Pinpoint the cell where the given text exists, returning its [x, y] midpoint coordinate. 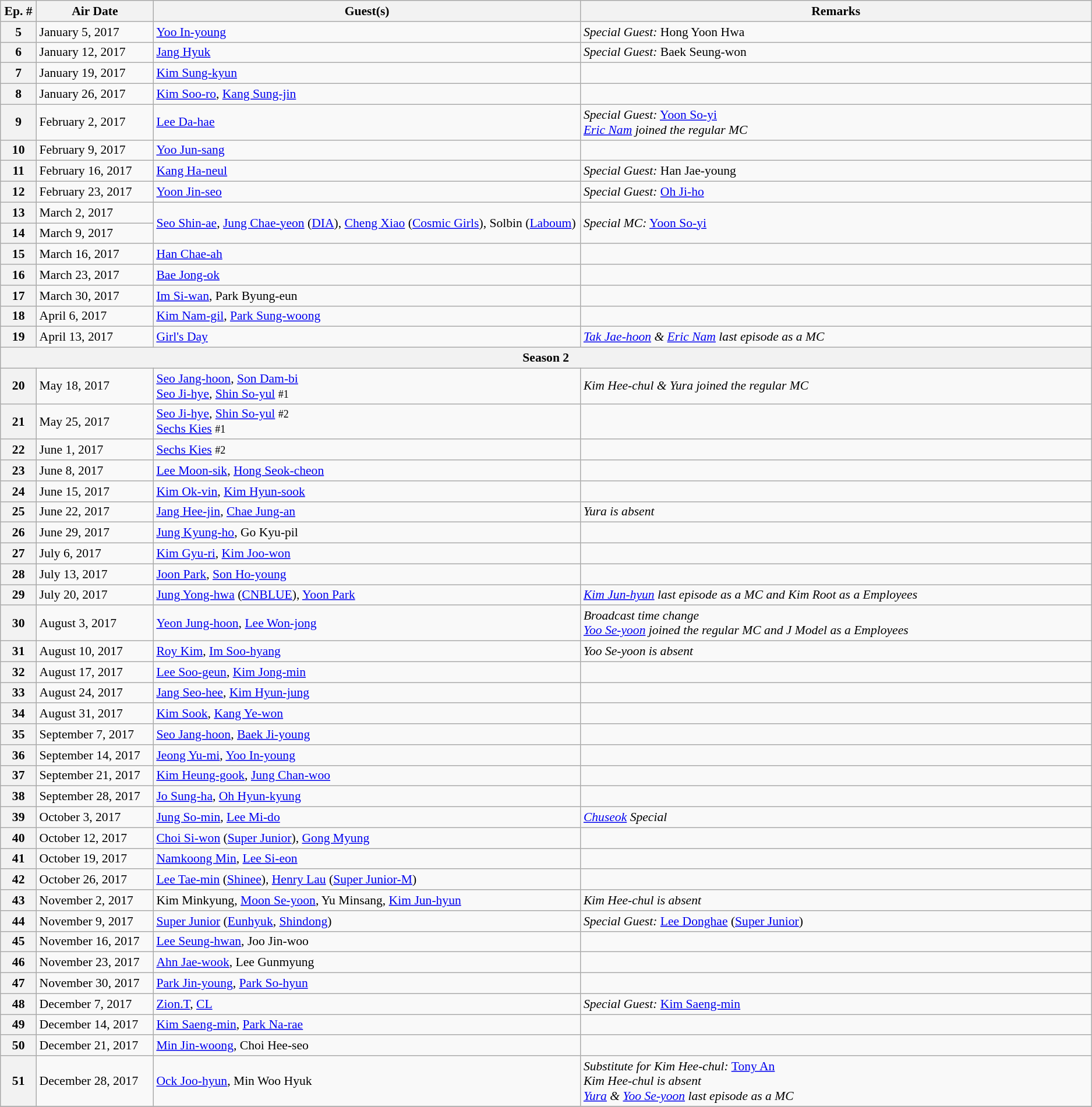
December 28, 2017 [96, 1081]
37 [19, 776]
Yoo In-young [367, 32]
March 30, 2017 [96, 296]
46 [19, 963]
March 9, 2017 [96, 234]
June 29, 2017 [96, 533]
Seo Shin-ae, Jung Chae-yeon (DIA), Cheng Xiao (Cosmic Girls), Solbin (Laboum) [367, 222]
December 14, 2017 [96, 1025]
Zion.T, CL [367, 1004]
17 [19, 296]
Lee Tae-min (Shinee), Henry Lau (Super Junior-M) [367, 880]
Ock Joo-hyun, Min Woo Hyuk [367, 1081]
Yoo Jun-sang [367, 150]
Seo Jang-hoon, Baek Ji-young [367, 734]
August 10, 2017 [96, 652]
October 3, 2017 [96, 818]
Special Guest: Han Jae-young [836, 171]
9 [19, 122]
44 [19, 921]
Kim Minkyung, Moon Se-yoon, Yu Minsang, Kim Jun-hyun [367, 900]
29 [19, 595]
Remarks [836, 11]
Choi Si-won (Super Junior), Gong Myung [367, 838]
Kim Nam-gil, Park Sung-woong [367, 316]
Air Date [96, 11]
November 9, 2017 [96, 921]
18 [19, 316]
5 [19, 32]
January 5, 2017 [96, 32]
Jeong Yu-mi, Yoo In-young [367, 755]
28 [19, 574]
November 16, 2017 [96, 942]
32 [19, 672]
April 13, 2017 [96, 337]
September 14, 2017 [96, 755]
Kim Gyu-ri, Kim Joo-won [367, 554]
Substitute for Kim Hee-chul: Tony AnKim Hee-chul is absentYura & Yoo Se-yoon last episode as a MC [836, 1081]
Han Chae-ah [367, 254]
Min Jin-woong, Choi Hee-seo [367, 1046]
Broadcast time changeYoo Se-yoon joined the regular MC and J Model as a Employees [836, 623]
13 [19, 213]
36 [19, 755]
July 13, 2017 [96, 574]
February 2, 2017 [96, 122]
November 23, 2017 [96, 963]
Im Si-wan, Park Byung-eun [367, 296]
Special Guest: Hong Yoon Hwa [836, 32]
September 21, 2017 [96, 776]
May 18, 2017 [96, 385]
Girl's Day [367, 337]
Lee Da-hae [367, 122]
45 [19, 942]
August 31, 2017 [96, 714]
Tak Jae-hoon & Eric Nam last episode as a MC [836, 337]
21 [19, 422]
April 6, 2017 [96, 316]
35 [19, 734]
Kang Ha-neul [367, 171]
November 30, 2017 [96, 984]
June 22, 2017 [96, 512]
27 [19, 554]
42 [19, 880]
Super Junior (Eunhyuk, Shindong) [367, 921]
24 [19, 491]
January 26, 2017 [96, 94]
34 [19, 714]
22 [19, 450]
Kim Soo-ro, Kang Sung-jin [367, 94]
12 [19, 192]
July 6, 2017 [96, 554]
July 20, 2017 [96, 595]
August 24, 2017 [96, 693]
Special Guest: Lee Donghae (Super Junior) [836, 921]
December 21, 2017 [96, 1046]
August 3, 2017 [96, 623]
16 [19, 275]
June 1, 2017 [96, 450]
Kim Sung-kyun [367, 73]
February 9, 2017 [96, 150]
Jung So-min, Lee Mi-do [367, 818]
Seo Jang-hoon, Son Dam-biSeo Ji-hye, Shin So-yul #1 [367, 385]
Jang Hyuk [367, 52]
Namkoong Min, Lee Si-eon [367, 859]
Sechs Kies #2 [367, 450]
Lee Seung-hwan, Joo Jin-woo [367, 942]
May 25, 2017 [96, 422]
Kim Sook, Kang Ye-won [367, 714]
March 16, 2017 [96, 254]
8 [19, 94]
41 [19, 859]
Kim Saeng-min, Park Na-rae [367, 1025]
January 19, 2017 [96, 73]
33 [19, 693]
August 17, 2017 [96, 672]
Ahn Jae-wook, Lee Gunmyung [367, 963]
June 8, 2017 [96, 471]
Yoon Jin-seo [367, 192]
December 7, 2017 [96, 1004]
25 [19, 512]
Joon Park, Son Ho-young [367, 574]
Yoo Se-yoon is absent [836, 652]
19 [19, 337]
10 [19, 150]
Lee Moon-sik, Hong Seok-cheon [367, 471]
14 [19, 234]
15 [19, 254]
November 2, 2017 [96, 900]
Kim Jun-hyun last episode as a MC and Kim Root as a Employees [836, 595]
Special Guest: Kim Saeng-min [836, 1004]
Special Guest: Yoon So-yiEric Nam joined the regular MC [836, 122]
October 26, 2017 [96, 880]
Jung Kyung-ho, Go Kyu-pil [367, 533]
Chuseok Special [836, 818]
30 [19, 623]
31 [19, 652]
March 2, 2017 [96, 213]
Bae Jong-ok [367, 275]
23 [19, 471]
20 [19, 385]
11 [19, 171]
51 [19, 1081]
Guest(s) [367, 11]
Lee Soo-geun, Kim Jong-min [367, 672]
6 [19, 52]
47 [19, 984]
Jung Yong-hwa (CNBLUE), Yoon Park [367, 595]
Yura is absent [836, 512]
Special Guest: Oh Ji-ho [836, 192]
June 15, 2017 [96, 491]
September 7, 2017 [96, 734]
Yeon Jung-hoon, Lee Won-jong [367, 623]
Season 2 [546, 358]
38 [19, 797]
January 12, 2017 [96, 52]
Seo Ji-hye, Shin So-yul #2Sechs Kies #1 [367, 422]
7 [19, 73]
Kim Heung-gook, Jung Chan-woo [367, 776]
September 28, 2017 [96, 797]
Kim Ok-vin, Kim Hyun-sook [367, 491]
Jang Hee-jin, Chae Jung-an [367, 512]
Park Jin-young, Park So-hyun [367, 984]
October 12, 2017 [96, 838]
26 [19, 533]
February 16, 2017 [96, 171]
50 [19, 1046]
Special MC: Yoon So-yi [836, 222]
Ep. # [19, 11]
February 23, 2017 [96, 192]
43 [19, 900]
October 19, 2017 [96, 859]
Special Guest: Baek Seung-won [836, 52]
48 [19, 1004]
40 [19, 838]
Roy Kim, Im Soo-hyang [367, 652]
Kim Hee-chul is absent [836, 900]
49 [19, 1025]
March 23, 2017 [96, 275]
Jang Seo-hee, Kim Hyun-jung [367, 693]
Jo Sung-ha, Oh Hyun-kyung [367, 797]
39 [19, 818]
Kim Hee-chul & Yura joined the regular MC [836, 385]
